From the cell containing the given text, extract its center point as (X, Y) coordinate. 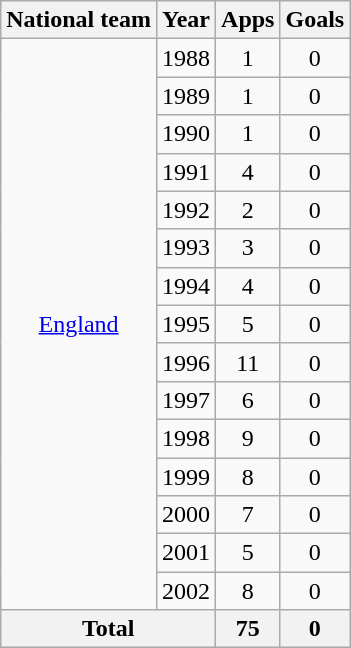
1994 (186, 286)
2002 (186, 591)
75 (248, 629)
2 (248, 210)
1989 (186, 96)
1993 (186, 248)
1997 (186, 400)
2001 (186, 553)
1999 (186, 477)
Apps (248, 20)
1995 (186, 324)
2000 (186, 515)
Total (108, 629)
7 (248, 515)
1988 (186, 58)
9 (248, 438)
11 (248, 362)
National team (79, 20)
1996 (186, 362)
Year (186, 20)
1990 (186, 134)
England (79, 324)
1992 (186, 210)
Goals (315, 20)
1998 (186, 438)
1991 (186, 172)
6 (248, 400)
3 (248, 248)
